Return (x, y) of the center of cell containing provided text 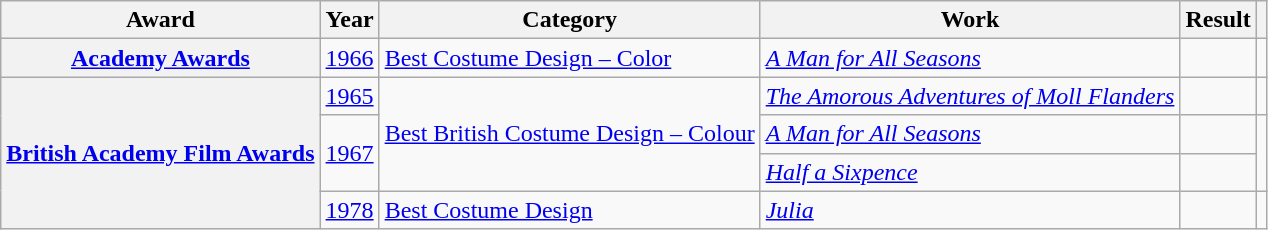
Work (970, 20)
Category (570, 20)
Year (350, 20)
1965 (350, 96)
Award (160, 20)
Best Costume Design (570, 210)
1966 (350, 58)
The Amorous Adventures of Moll Flanders (970, 96)
Academy Awards (160, 58)
Half a Sixpence (970, 172)
Best British Costume Design – Colour (570, 134)
Best Costume Design – Color (570, 58)
Julia (970, 210)
1967 (350, 153)
British Academy Film Awards (160, 153)
1978 (350, 210)
Result (1218, 20)
